From the cell containing the given text, extract its center point as (x, y) coordinate. 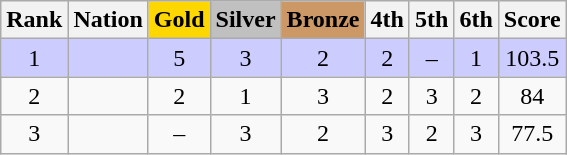
6th (476, 20)
77.5 (532, 134)
5th (431, 20)
84 (532, 96)
Silver (246, 20)
Bronze (323, 20)
Gold (179, 20)
Rank (34, 20)
Score (532, 20)
4th (387, 20)
5 (179, 58)
103.5 (532, 58)
Nation (108, 20)
